Locate the cell with the specified text and output its [X, Y] center coordinate. 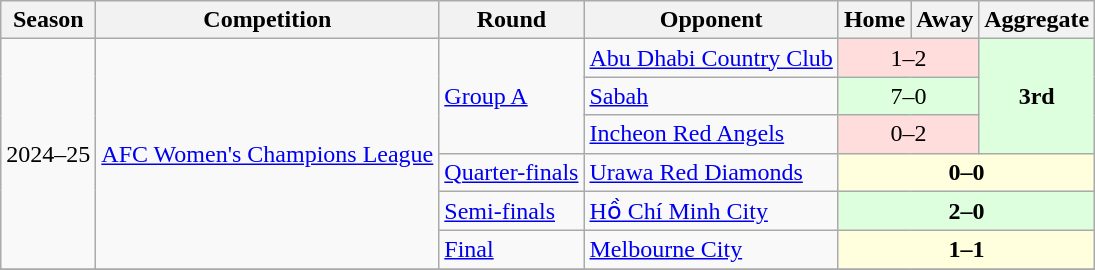
3rd [1037, 96]
Semi-finals [512, 211]
Incheon Red Angels [711, 134]
Away [945, 20]
Quarter-finals [512, 172]
Home [874, 20]
Melbourne City [711, 250]
Competition [268, 20]
Group A [512, 96]
Urawa Red Diamonds [711, 172]
Abu Dhabi Country Club [711, 58]
Round [512, 20]
0–0 [966, 172]
1–2 [908, 58]
2–0 [966, 211]
0–2 [908, 134]
Season [48, 20]
7–0 [908, 96]
AFC Women's Champions League [268, 154]
2024–25 [48, 154]
1–1 [966, 250]
Aggregate [1037, 20]
Hồ Chí Minh City [711, 211]
Sabah [711, 96]
Opponent [711, 20]
Final [512, 250]
